For the text-containing cell, return its midpoint in (x, y) coordinate format. 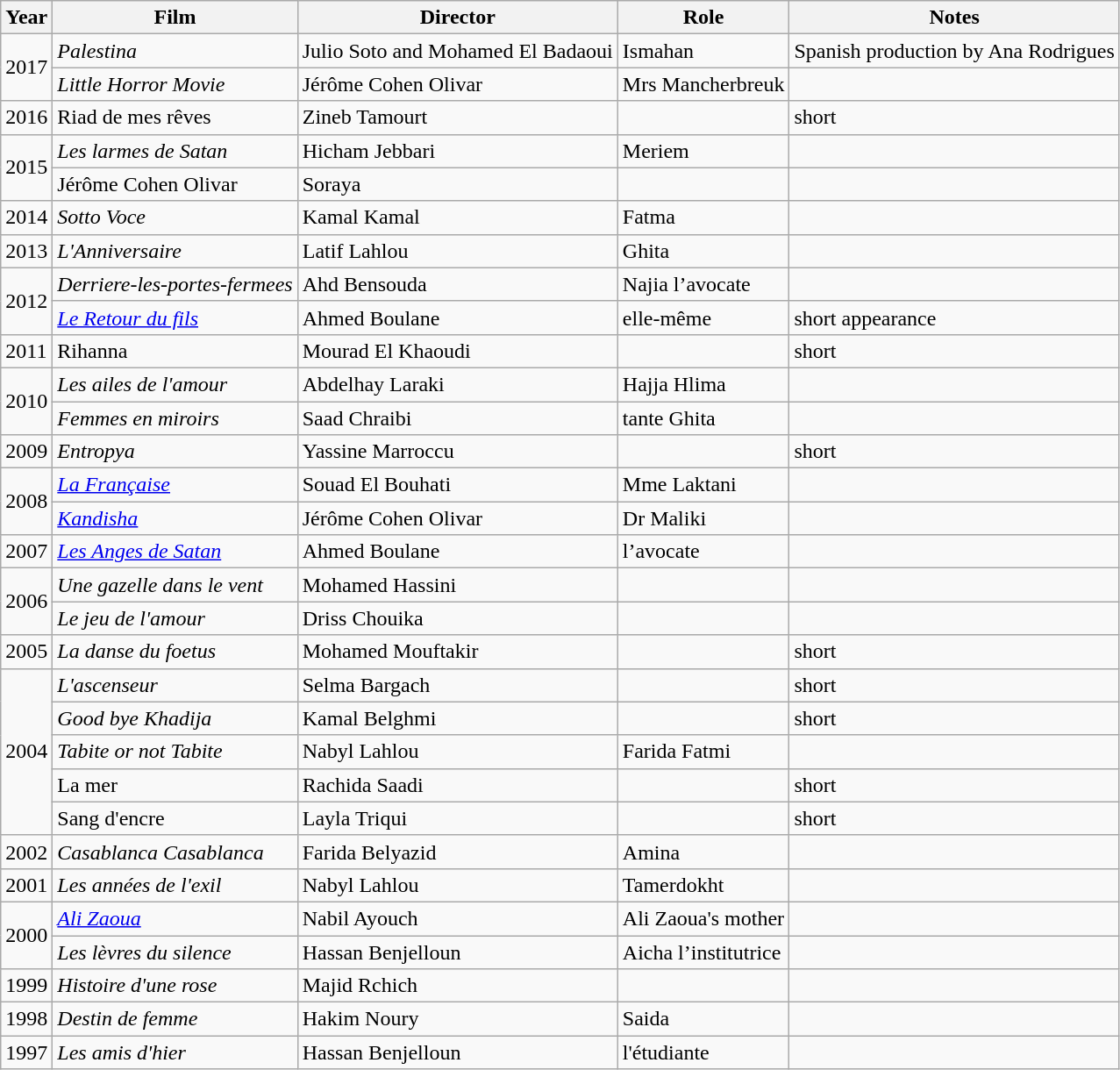
Ali Zaoua's mother (703, 918)
Riad de mes rêves (175, 118)
Femmes en miroirs (175, 418)
Mourad El Khaoudi (458, 351)
Destin de femme (175, 1019)
2012 (26, 301)
Ghita (703, 251)
La danse du foetus (175, 652)
Casablanca Casablanca (175, 852)
Kandisha (175, 518)
Hakim Noury (458, 1019)
Saad Chraibi (458, 418)
Sang d'encre (175, 818)
l'étudiante (703, 1052)
Farida Belyazid (458, 852)
Saida (703, 1019)
Souad El Bouhati (458, 485)
Layla Triqui (458, 818)
Nabil Ayouch (458, 918)
Najia l’avocate (703, 284)
Yassine Marroccu (458, 452)
Les Anges de Satan (175, 552)
Ismahan (703, 51)
2017 (26, 68)
2001 (26, 885)
Rachida Saadi (458, 785)
Meriem (703, 151)
Little Horror Movie (175, 84)
Mohamed Hassini (458, 585)
2010 (26, 401)
2002 (26, 852)
Abdelhay Laraki (458, 384)
Rihanna (175, 351)
Selma Bargach (458, 685)
Film (175, 18)
2011 (26, 351)
2008 (26, 502)
Derriere-les-portes-fermees (175, 284)
short appearance (954, 317)
2015 (26, 168)
Les années de l'exil (175, 885)
Hajja Hlima (703, 384)
Majid Rchich (458, 986)
Kamal Kamal (458, 218)
L'ascenseur (175, 685)
1998 (26, 1019)
elle-même (703, 317)
Aicha l’institutrice (703, 952)
Mme Laktani (703, 485)
2007 (26, 552)
tante Ghita (703, 418)
Une gazelle dans le vent (175, 585)
2006 (26, 602)
Les amis d'hier (175, 1052)
2000 (26, 935)
Ahd Bensouda (458, 284)
Sotto Voce (175, 218)
Julio Soto and Mohamed El Badaoui (458, 51)
Hicham Jebbari (458, 151)
Kamal Belghmi (458, 718)
Le jeu de l'amour (175, 618)
Entropya (175, 452)
Notes (954, 18)
Latif Lahlou (458, 251)
2005 (26, 652)
2004 (26, 752)
1997 (26, 1052)
2013 (26, 251)
Histoire d'une rose (175, 986)
Soraya (458, 184)
Les lèvres du silence (175, 952)
l’avocate (703, 552)
La mer (175, 785)
Ali Zaoua (175, 918)
Le Retour du fils (175, 317)
Tamerdokht (703, 885)
Tabite or not Tabite (175, 752)
2016 (26, 118)
Mrs Mancherbreuk (703, 84)
2009 (26, 452)
Fatma (703, 218)
Role (703, 18)
Amina (703, 852)
2014 (26, 218)
Driss Chouika (458, 618)
Year (26, 18)
Mohamed Mouftakir (458, 652)
Dr Maliki (703, 518)
Spanish production by Ana Rodrigues (954, 51)
Les ailes de l'amour (175, 384)
La Française (175, 485)
L'Anniversaire (175, 251)
Good bye Khadija (175, 718)
Farida Fatmi (703, 752)
Zineb Tamourt (458, 118)
Les larmes de Satan (175, 151)
Director (458, 18)
Palestina (175, 51)
1999 (26, 986)
